Extract the (X, Y) coordinate from the center of the cell holding the provided text.  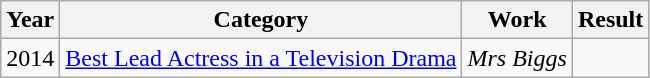
Result (610, 20)
Best Lead Actress in a Television Drama (261, 58)
Mrs Biggs (517, 58)
Year (30, 20)
Work (517, 20)
Category (261, 20)
2014 (30, 58)
